Identify which cell holds the provided text, then report its (x, y) central coordinate. 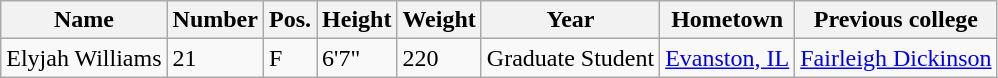
Pos. (290, 20)
6'7" (357, 58)
Previous college (896, 20)
Height (357, 20)
220 (439, 58)
Year (570, 20)
Fairleigh Dickinson (896, 58)
F (290, 58)
Number (215, 20)
Weight (439, 20)
21 (215, 58)
Elyjah Williams (84, 58)
Name (84, 20)
Evanston, IL (728, 58)
Hometown (728, 20)
Graduate Student (570, 58)
